Search for the cell housing the specified text and yield its [X, Y] center coordinate. 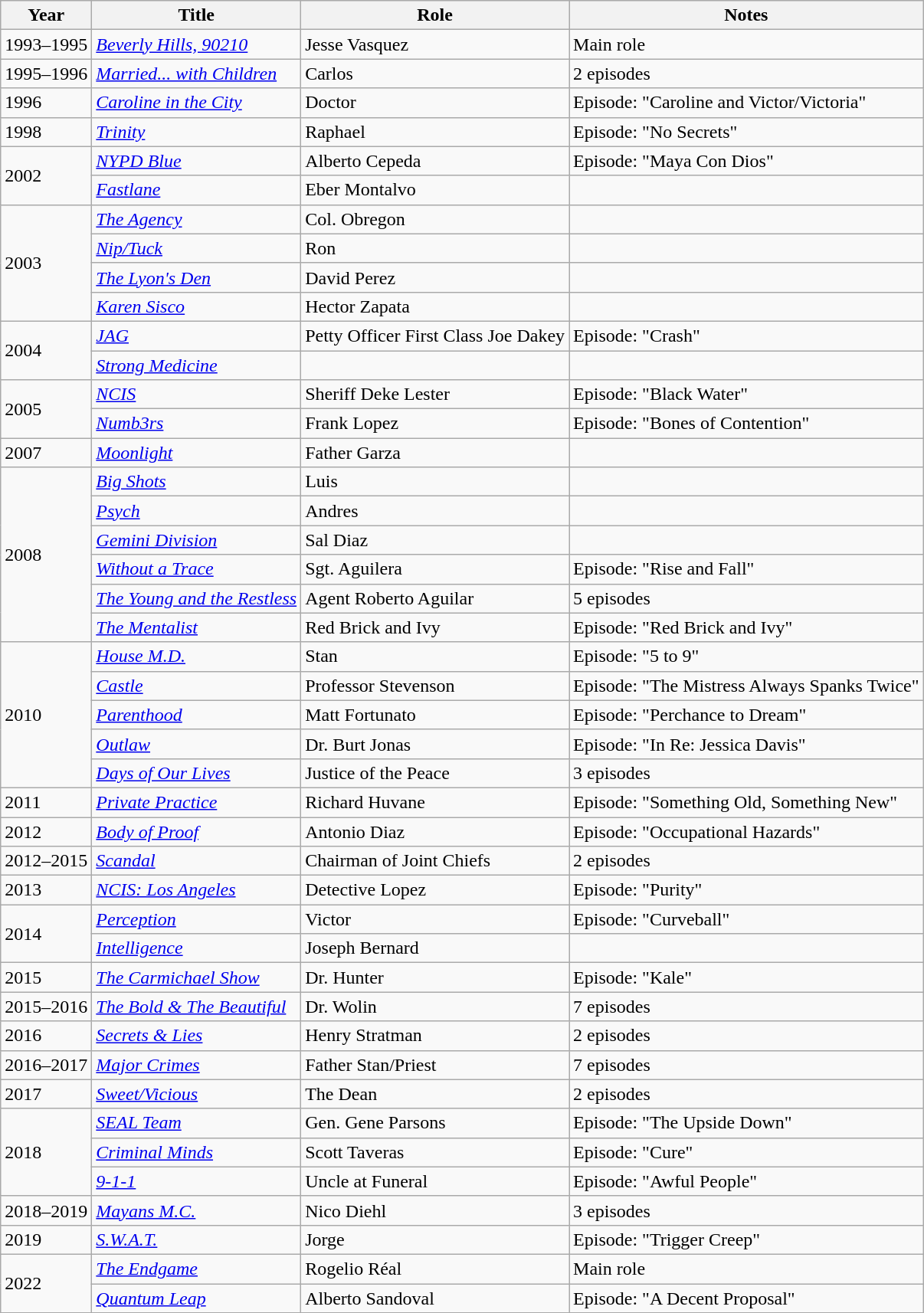
Scandal [196, 861]
The Bold & The Beautiful [196, 1007]
Outlaw [196, 744]
Role [435, 15]
2018–2019 [46, 1210]
2017 [46, 1094]
Jesse Vasquez [435, 44]
2019 [46, 1239]
Secrets & Lies [196, 1036]
Raphael [435, 132]
The Mentalist [196, 627]
Karen Sisco [196, 306]
Big Shots [196, 482]
House M.D. [196, 656]
Chairman of Joint Chiefs [435, 861]
2010 [46, 715]
Episode: "Trigger Creep" [746, 1239]
1995–1996 [46, 74]
Sal Diaz [435, 540]
The Dean [435, 1094]
Strong Medicine [196, 365]
2008 [46, 555]
Frank Lopez [435, 424]
The Agency [196, 219]
Antonio Diaz [435, 831]
Jorge [435, 1239]
Richard Huvane [435, 802]
Episode: "Rise and Fall" [746, 569]
2015 [46, 977]
Beverly Hills, 90210 [196, 44]
Alberto Cepeda [435, 161]
Joseph Bernard [435, 948]
Ron [435, 248]
Married... with Children [196, 74]
2011 [46, 802]
Caroline in the City [196, 103]
2005 [46, 409]
Nip/Tuck [196, 248]
NCIS: Los Angeles [196, 890]
Col. Obregon [435, 219]
Eber Montalvo [435, 190]
Intelligence [196, 948]
5 episodes [746, 598]
Dr. Hunter [435, 977]
Justice of the Peace [435, 773]
9-1-1 [196, 1181]
Episode: "In Re: Jessica Davis" [746, 744]
Fastlane [196, 190]
Episode: "Cure" [746, 1152]
Gen. Gene Parsons [435, 1123]
Castle [196, 686]
1993–1995 [46, 44]
Sheriff Deke Lester [435, 395]
Sgt. Aguilera [435, 569]
The Endgame [196, 1269]
Notes [746, 15]
Numb3rs [196, 424]
Henry Stratman [435, 1036]
2002 [46, 175]
Hector Zapata [435, 306]
Episode: "Curveball" [746, 919]
Professor Stevenson [435, 686]
Quantum Leap [196, 1298]
1996 [46, 103]
Scott Taveras [435, 1152]
Episode: "Perchance to Dream" [746, 715]
Doctor [435, 103]
Body of Proof [196, 831]
Andres [435, 511]
Episode: "Occupational Hazards" [746, 831]
Matt Fortunato [435, 715]
Detective Lopez [435, 890]
2016 [46, 1036]
Episode: "5 to 9" [746, 656]
Perception [196, 919]
Alberto Sandoval [435, 1298]
Episode: "Bones of Contention" [746, 424]
Criminal Minds [196, 1152]
Episode: "Black Water" [746, 395]
Stan [435, 656]
SEAL Team [196, 1123]
Episode: "The Upside Down" [746, 1123]
Gemini Division [196, 540]
Father Garza [435, 453]
2012 [46, 831]
The Lyon's Den [196, 277]
Nico Diehl [435, 1210]
David Perez [435, 277]
2007 [46, 453]
JAG [196, 336]
Episode: "Purity" [746, 890]
Episode: "Crash" [746, 336]
Without a Trace [196, 569]
2012–2015 [46, 861]
Episode: "Maya Con Dios" [746, 161]
2015–2016 [46, 1007]
Episode: "Awful People" [746, 1181]
2016–2017 [46, 1065]
Moonlight [196, 453]
Private Practice [196, 802]
Dr. Wolin [435, 1007]
2018 [46, 1152]
Episode: "Kale" [746, 977]
1998 [46, 132]
2022 [46, 1283]
2013 [46, 890]
Rogelio Réal [435, 1269]
2014 [46, 934]
NYPD Blue [196, 161]
Carlos [435, 74]
Episode: "Something Old, Something New" [746, 802]
Luis [435, 482]
Uncle at Funeral [435, 1181]
Episode: "No Secrets" [746, 132]
Year [46, 15]
Episode: "Caroline and Victor/Victoria" [746, 103]
Petty Officer First Class Joe Dakey [435, 336]
Parenthood [196, 715]
Episode: "The Mistress Always Spanks Twice" [746, 686]
2004 [46, 350]
NCIS [196, 395]
Mayans M.C. [196, 1210]
Trinity [196, 132]
Victor [435, 919]
2003 [46, 263]
Red Brick and Ivy [435, 627]
Father Stan/Priest [435, 1065]
The Carmichael Show [196, 977]
Title [196, 15]
S.W.A.T. [196, 1239]
Dr. Burt Jonas [435, 744]
Agent Roberto Aguilar [435, 598]
Sweet/Vicious [196, 1094]
Episode: "A Decent Proposal" [746, 1298]
Major Crimes [196, 1065]
Episode: "Red Brick and Ivy" [746, 627]
The Young and the Restless [196, 598]
Days of Our Lives [196, 773]
Psych [196, 511]
